Locate the cell with the specified text and output its [x, y] center coordinate. 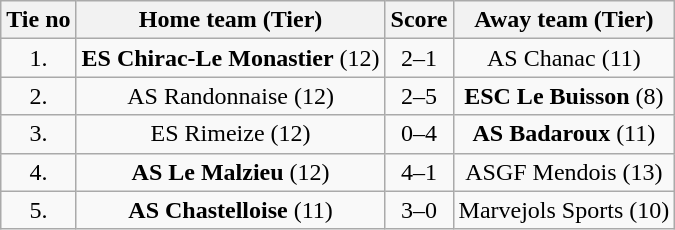
Away team (Tier) [564, 20]
AS Le Malzieu (12) [230, 172]
2. [38, 96]
4. [38, 172]
4–1 [419, 172]
AS Chastelloise (11) [230, 210]
1. [38, 58]
ES Chirac-Le Monastier (12) [230, 58]
Score [419, 20]
AS Randonnaise (12) [230, 96]
AS Chanac (11) [564, 58]
AS Badaroux (11) [564, 134]
2–5 [419, 96]
ESC Le Buisson (8) [564, 96]
Tie no [38, 20]
3. [38, 134]
2–1 [419, 58]
ASGF Mendois (13) [564, 172]
5. [38, 210]
Marvejols Sports (10) [564, 210]
0–4 [419, 134]
Home team (Tier) [230, 20]
ES Rimeize (12) [230, 134]
3–0 [419, 210]
